Find where the given text appears and provide that cell's center as [X, Y] coordinate. 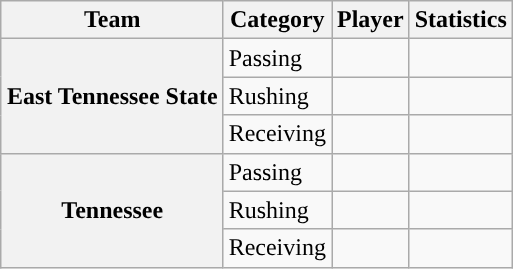
Player [371, 20]
East Tennessee State [112, 96]
Statistics [460, 20]
Team [112, 20]
Category [277, 20]
Tennessee [112, 210]
